Scan for the cell matching the given text and deliver its [x, y] coordinate at center. 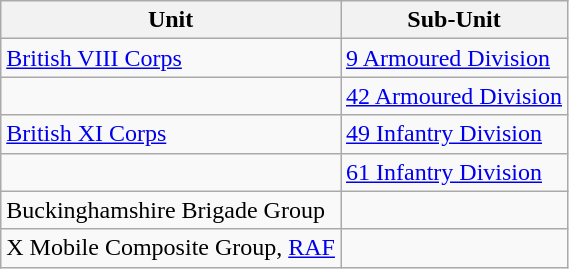
British XI Corps [171, 134]
Unit [171, 20]
Buckinghamshire Brigade Group [171, 210]
42 Armoured Division [454, 96]
X Mobile Composite Group, RAF [171, 248]
9 Armoured Division [454, 58]
49 Infantry Division [454, 134]
61 Infantry Division [454, 172]
Sub-Unit [454, 20]
British VIII Corps [171, 58]
